From the cell containing the given text, extract its center point as (x, y) coordinate. 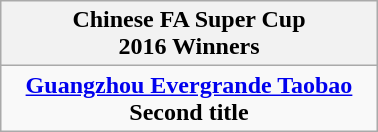
Guangzhou Evergrande TaobaoSecond title (189, 98)
Chinese FA Super Cup2016 Winners (189, 34)
